Return the [x, y] coordinate for the center point of the cell that contains the specified text.  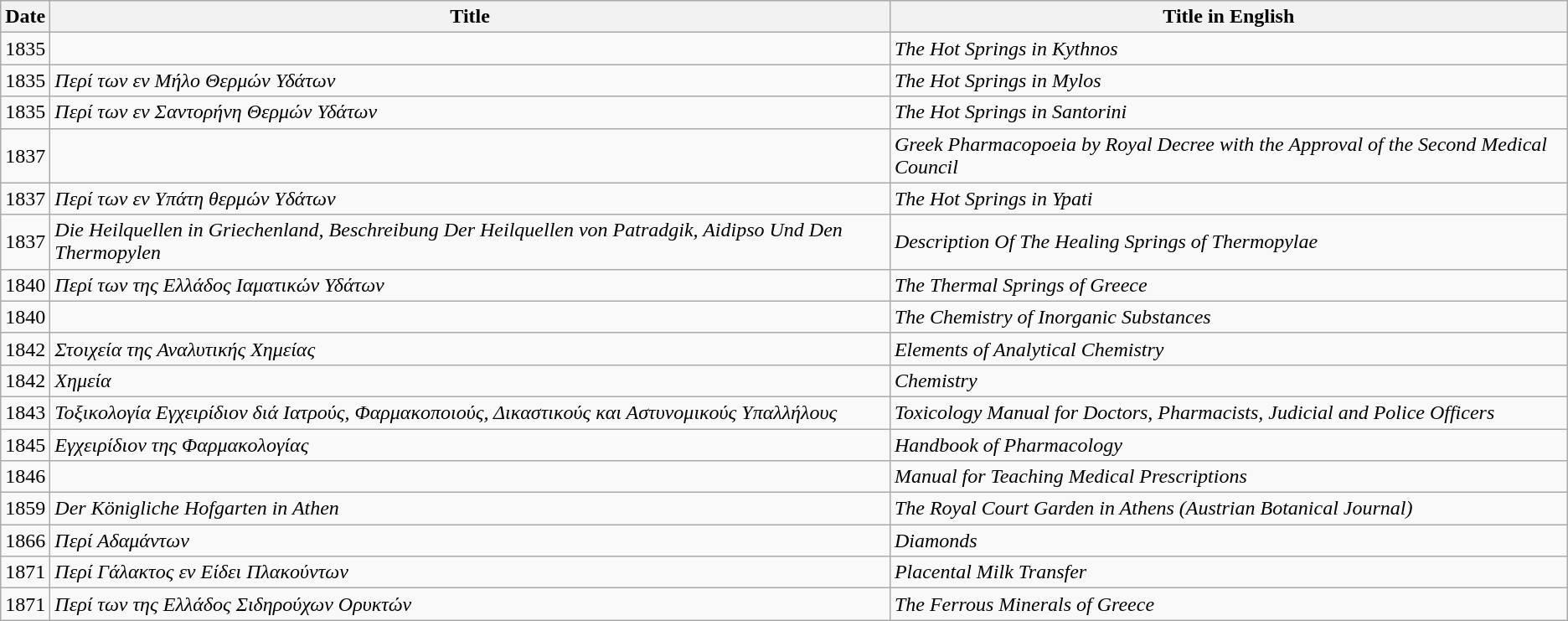
Toxicology Manual for Doctors, Pharmacists, Judicial and Police Officers [1228, 412]
Title [471, 17]
The Hot Springs in Ypati [1228, 199]
Manual for Teaching Medical Prescriptions [1228, 477]
Στοιχεία της Αναλυτικής Χημείας [471, 349]
Placental Milk Transfer [1228, 572]
The Chemistry of Inorganic Substances [1228, 317]
Περί των εν Σαντορήνη Θερμών Υδάτων [471, 112]
Handbook of Pharmacology [1228, 445]
Date [25, 17]
Περί των της Ελλάδος Σιδηρούχων Ορυκτών [471, 604]
1859 [25, 509]
Εγχειρίδιον της Φαρμακολογίας [471, 445]
The Ferrous Minerals of Greece [1228, 604]
Greek Pharmacopoeia by Royal Decree with the Αpproval of the Second Medical Council [1228, 156]
Title in English [1228, 17]
Περί των εν Μήλο Θερμών Υδάτων [471, 80]
The Hot Springs in Kythnos [1228, 49]
Diamonds [1228, 541]
1843 [25, 412]
The Thermal Springs of Greece [1228, 285]
Der Königliche Hofgarten in Athen [471, 509]
1846 [25, 477]
Description Of The Healing Springs of Thermopylae [1228, 241]
1866 [25, 541]
Περί των της Ελλάδος Ιαματικών Υδάτων [471, 285]
1845 [25, 445]
Die Heilquellen in Griechenland, Beschreibung Der Heilquellen von Patradgik, Aidipso Und Den Thermopylen [471, 241]
The Hot Springs in Mylos [1228, 80]
Περί Γάλακτος εν Είδει Πλακούντων [471, 572]
Τοξικολογία Εγχειρίδιον διά Ιατρούς, Φαρμακοποιούς, Δικαστικούς και Αστυνομικούς Υπαλλήλους [471, 412]
Chemistry [1228, 380]
Περί των εν Υπάτη θερμών Yδάτων [471, 199]
The Hot Springs in Santorini [1228, 112]
Περί Αδαμάντων [471, 541]
The Royal Court Garden in Athens (Austrian Botanical Journal) [1228, 509]
Elements of Analytical Chemistry [1228, 349]
Χημεία [471, 380]
